Return [x, y] of the center of cell containing provided text 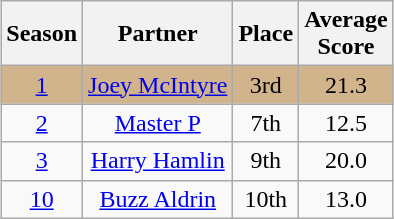
Partner [158, 34]
13.0 [346, 199]
21.3 [346, 85]
Place [266, 34]
1 [42, 85]
Average Score [346, 34]
10 [42, 199]
3rd [266, 85]
3 [42, 161]
Harry Hamlin [158, 161]
Season [42, 34]
Master P [158, 123]
7th [266, 123]
Buzz Aldrin [158, 199]
20.0 [346, 161]
12.5 [346, 123]
10th [266, 199]
9th [266, 161]
Joey McIntyre [158, 85]
2 [42, 123]
